Extract the (x, y) coordinate from the center of the cell holding the provided text.  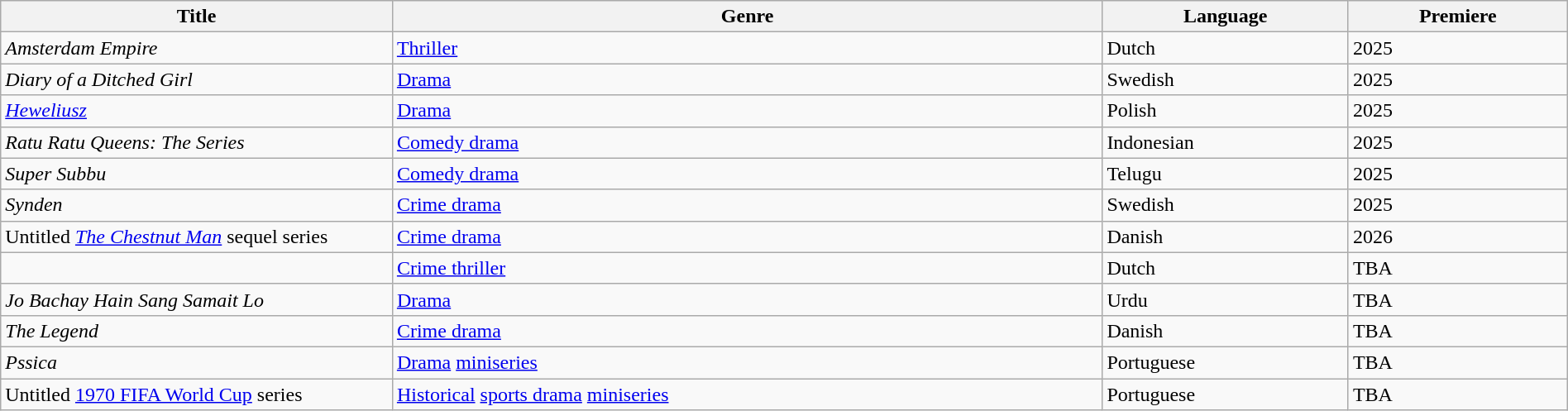
Polish (1226, 111)
Pssica (197, 362)
2026 (1457, 237)
Genre (747, 17)
Ratu Ratu Queens: The Series (197, 142)
Urdu (1226, 299)
Crime thriller (747, 268)
Indonesian (1226, 142)
Historical sports drama miniseries (747, 394)
Telugu (1226, 174)
Untitled 1970 FIFA World Cup series (197, 394)
Jo Bachay Hain Sang Samait Lo (197, 299)
Diary of a Ditched Girl (197, 79)
Language (1226, 17)
Thriller (747, 48)
Synden (197, 205)
Drama miniseries (747, 362)
Heweliusz (197, 111)
Premiere (1457, 17)
Amsterdam Empire (197, 48)
Super Subbu (197, 174)
Untitled The Chestnut Man sequel series (197, 237)
The Legend (197, 331)
Title (197, 17)
